Output the (X, Y) coordinate of the center of the cell containing the given text.  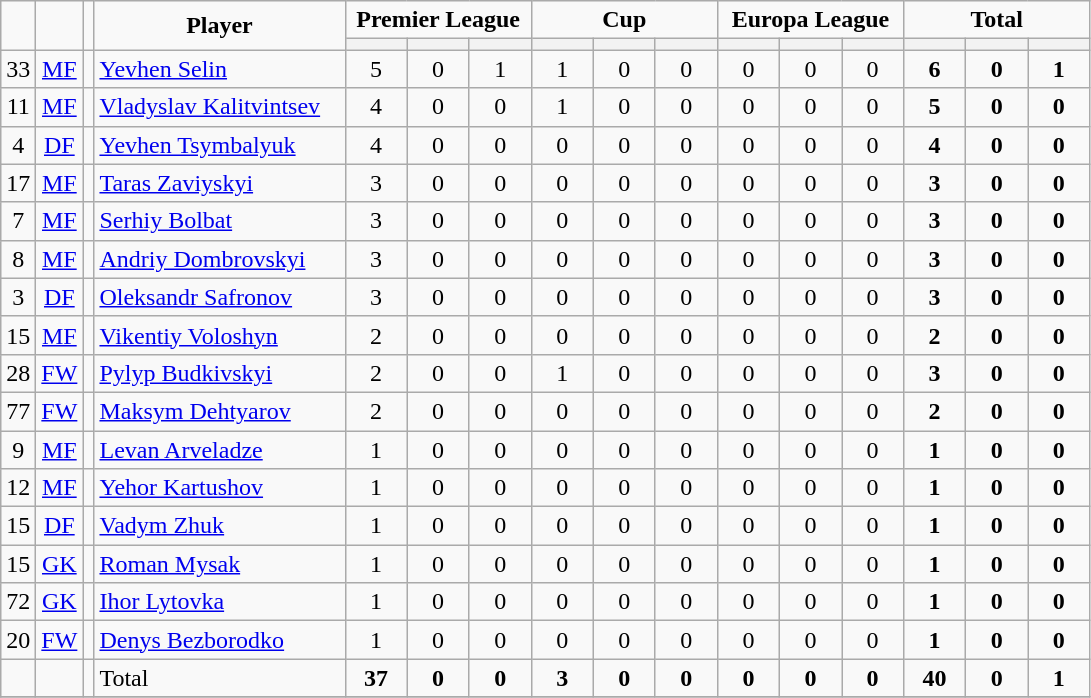
6 (935, 69)
8 (18, 259)
Europa League (810, 20)
Yevhen Tsymbalyuk (220, 145)
Taras Zaviyskyi (220, 183)
Serhiy Bolbat (220, 221)
9 (18, 449)
Pylyp Budkivskyi (220, 373)
Maksym Dehtyarov (220, 411)
12 (18, 488)
Cup (624, 20)
20 (18, 640)
Premier League (438, 20)
Levan Arveladze (220, 449)
Roman Mysak (220, 564)
Denys Bezborodko (220, 640)
Player (220, 26)
Vikentiy Voloshyn (220, 335)
Oleksandr Safronov (220, 297)
40 (935, 678)
37 (376, 678)
33 (18, 69)
Andriy Dombrovskyi (220, 259)
Vadym Zhuk (220, 526)
77 (18, 411)
Yevhen Selin (220, 69)
Ihor Lytovka (220, 602)
Vladyslav Kalitvintsev (220, 107)
72 (18, 602)
Yehor Kartushov (220, 488)
17 (18, 183)
7 (18, 221)
11 (18, 107)
28 (18, 373)
